Search for the cell housing the specified text and yield its (x, y) center coordinate. 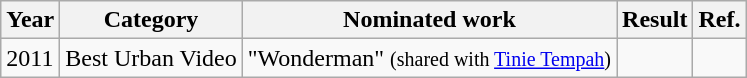
Result (655, 20)
"Wonderman" (shared with Tinie Tempah) (429, 58)
Year (30, 20)
Category (151, 20)
Best Urban Video (151, 58)
Nominated work (429, 20)
2011 (30, 58)
Ref. (720, 20)
